Provide the (X, Y) coordinate of the cell's center where the given text is located.  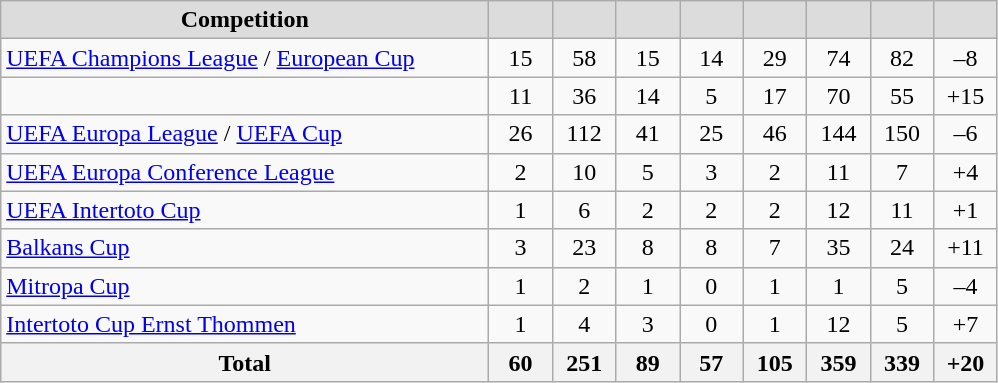
251 (584, 362)
70 (839, 96)
150 (902, 134)
23 (584, 248)
57 (712, 362)
58 (584, 58)
35 (839, 248)
17 (775, 96)
36 (584, 96)
4 (584, 324)
–4 (966, 286)
+7 (966, 324)
339 (902, 362)
26 (521, 134)
105 (775, 362)
Balkans Cup (245, 248)
Intertoto Cup Ernst Thommen (245, 324)
46 (775, 134)
29 (775, 58)
60 (521, 362)
+15 (966, 96)
359 (839, 362)
74 (839, 58)
UEFA Champions League / European Cup (245, 58)
25 (712, 134)
41 (648, 134)
UEFA Europa Conference League (245, 172)
10 (584, 172)
+4 (966, 172)
Mitropa Cup (245, 286)
Total (245, 362)
6 (584, 210)
144 (839, 134)
+1 (966, 210)
–6 (966, 134)
112 (584, 134)
+20 (966, 362)
UEFA Intertoto Cup (245, 210)
Competition (245, 20)
–8 (966, 58)
55 (902, 96)
UEFA Europa League / UEFA Cup (245, 134)
89 (648, 362)
+11 (966, 248)
24 (902, 248)
82 (902, 58)
